Provide the (x, y) coordinate of the cell's center where the given text is located.  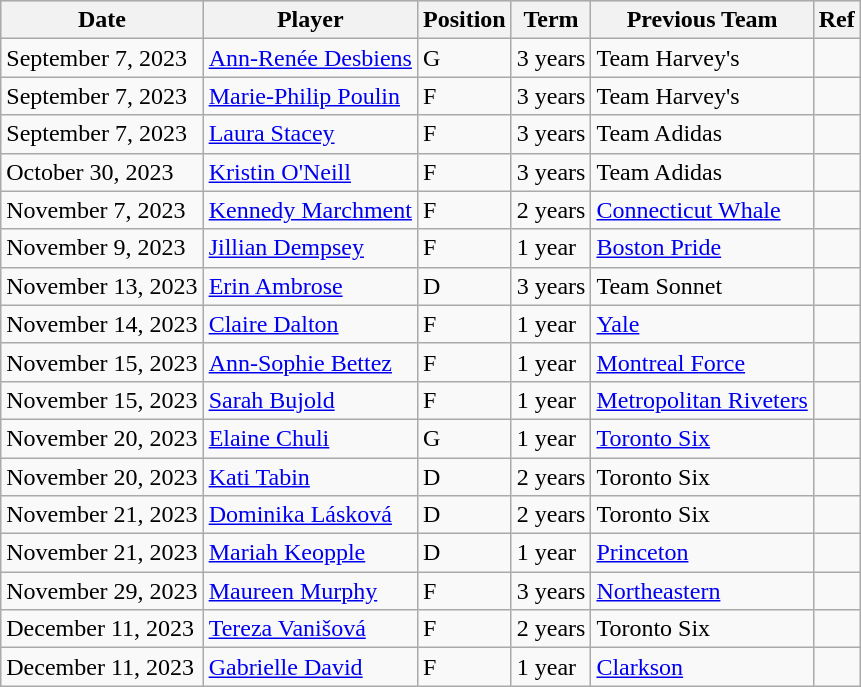
Princeton (702, 553)
Sarah Bujold (310, 400)
November 9, 2023 (102, 248)
October 30, 2023 (102, 172)
Position (464, 20)
Erin Ambrose (310, 286)
Date (102, 20)
Clarkson (702, 667)
Previous Team (702, 20)
Kati Tabin (310, 477)
November 7, 2023 (102, 210)
Kennedy Marchment (310, 210)
Connecticut Whale (702, 210)
Tereza Vanišová (310, 629)
Player (310, 20)
Kristin O'Neill (310, 172)
Elaine Chuli (310, 438)
Ann-Renée Desbiens (310, 58)
Laura Stacey (310, 134)
Ref (836, 20)
Ann-Sophie Bettez (310, 362)
Metropolitan Riveters (702, 400)
November 14, 2023 (102, 324)
Maureen Murphy (310, 591)
Northeastern (702, 591)
Yale (702, 324)
Boston Pride (702, 248)
November 29, 2023 (102, 591)
Marie-Philip Poulin (310, 96)
Term (551, 20)
Dominika Lásková (310, 515)
Gabrielle David (310, 667)
November 13, 2023 (102, 286)
Team Sonnet (702, 286)
Mariah Keopple (310, 553)
Montreal Force (702, 362)
Claire Dalton (310, 324)
Jillian Dempsey (310, 248)
